Scan for the cell matching the given text and deliver its (x, y) coordinate at center. 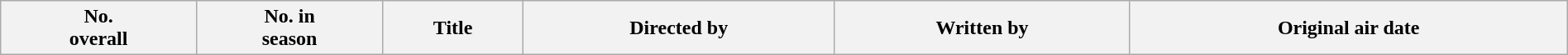
Directed by (678, 28)
Written by (982, 28)
Original air date (1348, 28)
No. inseason (289, 28)
Title (453, 28)
No.overall (99, 28)
